Return (X, Y) of the center of cell containing provided text 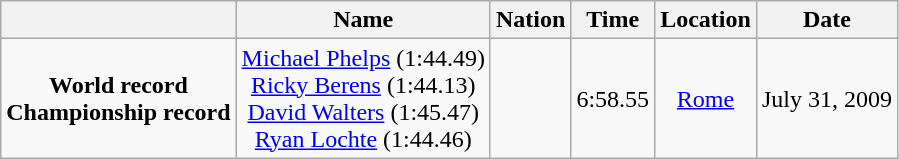
6:58.55 (613, 98)
World recordChampionship record (118, 98)
Nation (530, 20)
Michael Phelps (1:44.49)Ricky Berens (1:44.13)David Walters (1:45.47)Ryan Lochte (1:44.46) (363, 98)
Time (613, 20)
July 31, 2009 (826, 98)
Location (706, 20)
Date (826, 20)
Rome (706, 98)
Name (363, 20)
